Search for the cell housing the specified text and yield its [x, y] center coordinate. 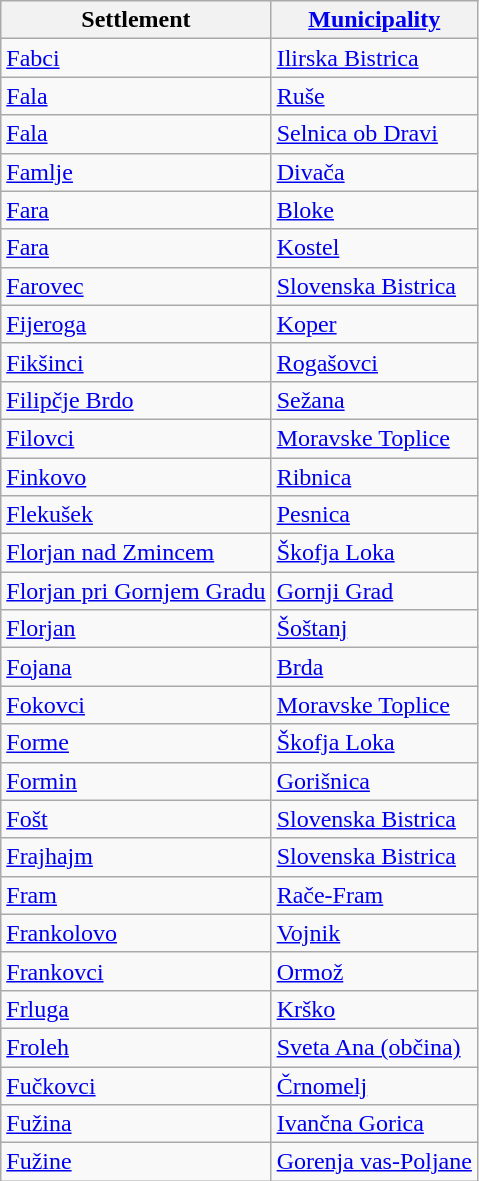
Črnomelj [374, 1085]
Šoštanj [374, 629]
Florjan [136, 629]
Brda [374, 667]
Frajhajm [136, 857]
Municipality [374, 20]
Filipčje Brdo [136, 400]
Fučkovci [136, 1085]
Fužine [136, 1162]
Fošt [136, 819]
Gorišnica [374, 781]
Bloke [374, 210]
Fužina [136, 1124]
Ilirska Bistrica [374, 58]
Frankolovo [136, 933]
Famlje [136, 172]
Pesnica [374, 515]
Gorenja vas-Poljane [374, 1162]
Sežana [374, 400]
Farovec [136, 286]
Gornji Grad [374, 591]
Fram [136, 895]
Divača [374, 172]
Fokovci [136, 705]
Fojana [136, 667]
Rače-Fram [374, 895]
Fijeroga [136, 324]
Vojnik [374, 933]
Frankovci [136, 971]
Ribnica [374, 477]
Filovci [136, 438]
Ivančna Gorica [374, 1124]
Krško [374, 1009]
Fikšinci [136, 362]
Selnica ob Dravi [374, 134]
Sveta Ana (občina) [374, 1047]
Florjan nad Zmincem [136, 553]
Kostel [374, 248]
Formin [136, 781]
Rogašovci [374, 362]
Froleh [136, 1047]
Frluga [136, 1009]
Koper [374, 324]
Fabci [136, 58]
Settlement [136, 20]
Florjan pri Gornjem Gradu [136, 591]
Forme [136, 743]
Flekušek [136, 515]
Ruše [374, 96]
Finkovo [136, 477]
Ormož [374, 971]
